Return the (x, y) coordinate for the center point of the cell that contains the specified text.  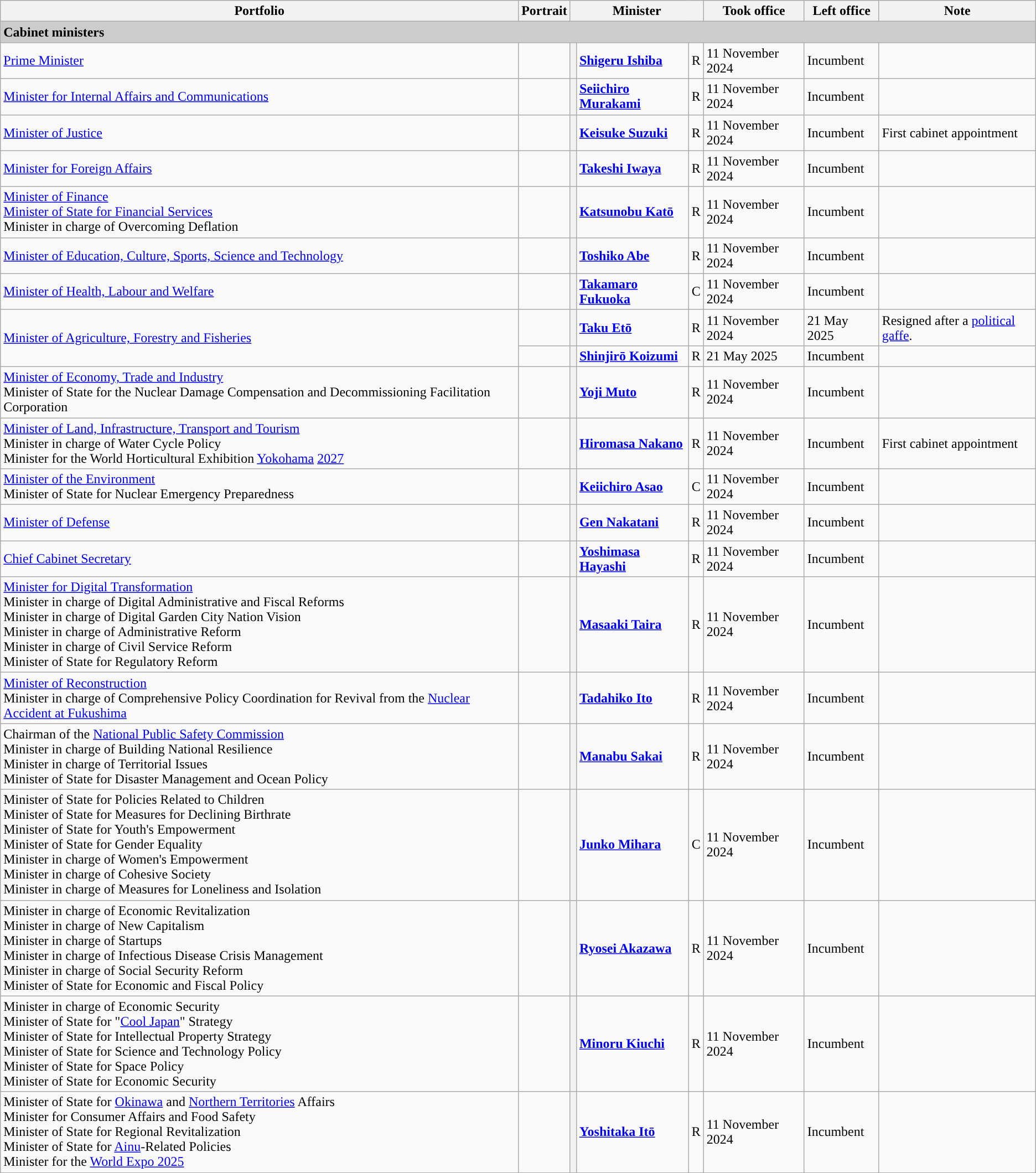
Tadahiko Ito (632, 698)
Masaaki Taira (632, 624)
Minister of Economy, Trade and IndustryMinister of State for the Nuclear Damage Compensation and Decommissioning Facilitation Corporation (260, 392)
Yoshimasa Hayashi (632, 559)
Minister of ReconstructionMinister in charge of Comprehensive Policy Coordination for Revival from the Nuclear Accident at Fukushima (260, 698)
Took office (754, 11)
Taku Etō (632, 328)
Minister of Health, Labour and Welfare (260, 291)
Yoji Muto (632, 392)
Shinjirō Koizumi (632, 356)
Prime Minister (260, 61)
Minister of FinanceMinister of State for Financial ServicesMinister in charge of Overcoming Deflation (260, 212)
Shigeru Ishiba (632, 61)
Minister for Foreign Affairs (260, 168)
Minister of Education, Culture, Sports, Science and Technology (260, 256)
Minister for Internal Affairs and Communications (260, 96)
Keisuke Suzuki (632, 133)
Gen Nakatani (632, 523)
Seiichiro Murakami (632, 96)
Toshiko Abe (632, 256)
Cabinet ministers (518, 32)
Minister of Defense (260, 523)
Yoshitaka Itō (632, 1132)
Ryosei Akazawa (632, 948)
Note (957, 11)
Hiromasa Nakano (632, 443)
Manabu Sakai (632, 756)
Minister (636, 11)
Keiichiro Asao (632, 487)
Chief Cabinet Secretary (260, 559)
Junko Mihara (632, 845)
Katsunobu Katō (632, 212)
Minister of Justice (260, 133)
Portrait (545, 11)
Takeshi Iwaya (632, 168)
Minister of Agriculture, Forestry and Fisheries (260, 338)
Takamaro Fukuoka (632, 291)
Resigned after a political gaffe. (957, 328)
Portfolio (260, 11)
Minister of the EnvironmentMinister of State for Nuclear Emergency Preparedness (260, 487)
Left office (841, 11)
Minoru Kiuchi (632, 1044)
